Identify which cell holds the provided text, then report its (X, Y) central coordinate. 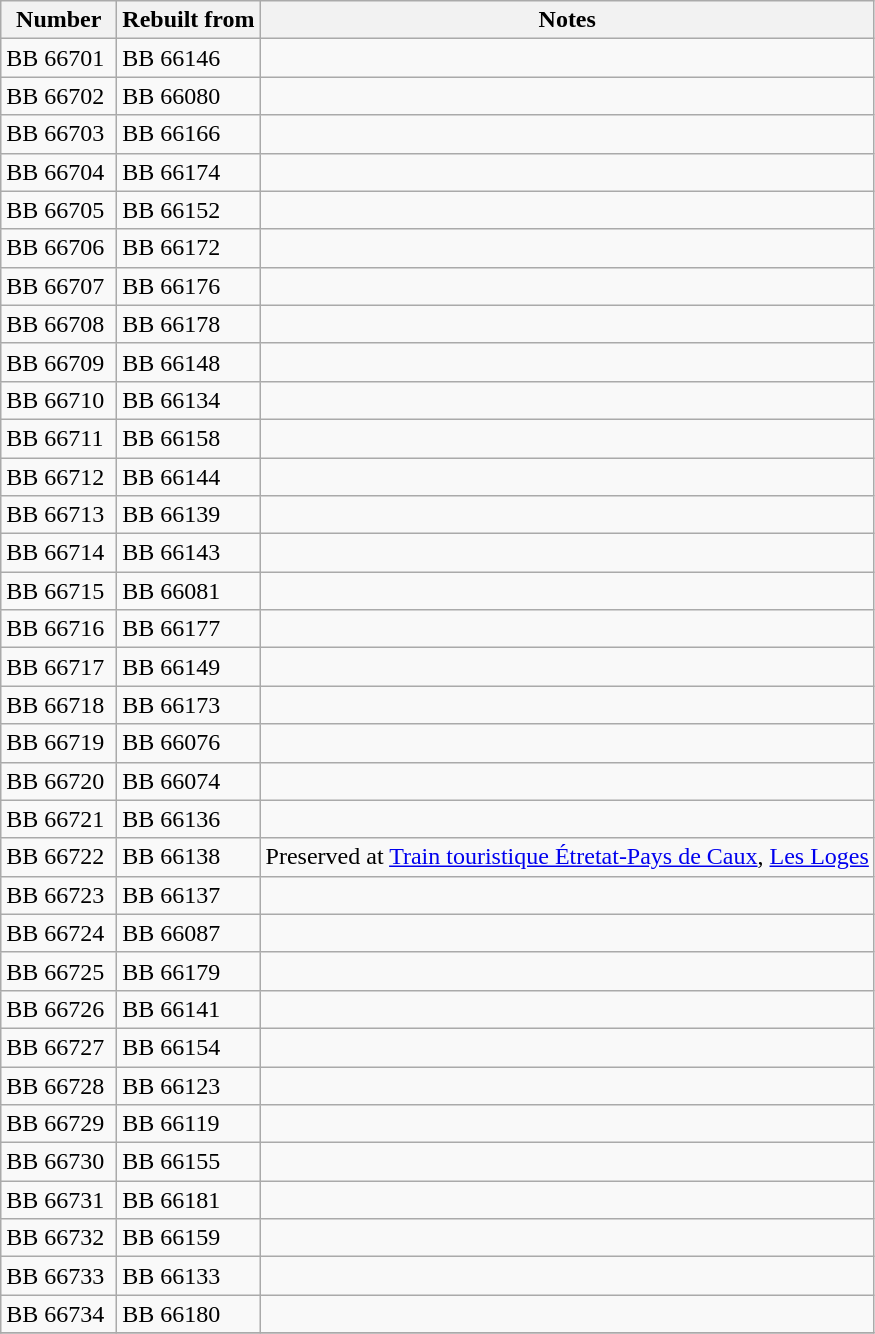
BB 66703 (59, 134)
BB 66717 (59, 667)
BB 66159 (188, 1238)
BB 66704 (59, 172)
BB 66074 (188, 781)
BB 66729 (59, 1124)
BB 66701 (59, 58)
BB 66724 (59, 933)
Preserved at Train touristique Étretat-Pays de Caux, Les Loges (567, 857)
BB 66138 (188, 857)
BB 66709 (59, 362)
BB 66178 (188, 324)
BB 66172 (188, 248)
BB 66144 (188, 477)
BB 66174 (188, 172)
BB 66707 (59, 286)
BB 66731 (59, 1200)
BB 66728 (59, 1085)
BB 66718 (59, 705)
BB 66152 (188, 210)
BB 66134 (188, 400)
BB 66723 (59, 895)
BB 66733 (59, 1276)
BB 66087 (188, 933)
BB 66705 (59, 210)
BB 66076 (188, 743)
BB 66721 (59, 819)
BB 66725 (59, 971)
BB 66713 (59, 515)
Notes (567, 20)
BB 66715 (59, 591)
BB 66179 (188, 971)
BB 66714 (59, 553)
BB 66166 (188, 134)
BB 66081 (188, 591)
BB 66727 (59, 1047)
BB 66706 (59, 248)
BB 66137 (188, 895)
BB 66158 (188, 438)
BB 66722 (59, 857)
BB 66719 (59, 743)
Rebuilt from (188, 20)
BB 66730 (59, 1162)
BB 66177 (188, 629)
BB 66133 (188, 1276)
BB 66141 (188, 1009)
BB 66149 (188, 667)
BB 66123 (188, 1085)
BB 66710 (59, 400)
BB 66716 (59, 629)
BB 66146 (188, 58)
BB 66148 (188, 362)
BB 66143 (188, 553)
BB 66176 (188, 286)
BB 66119 (188, 1124)
BB 66080 (188, 96)
BB 66702 (59, 96)
BB 66720 (59, 781)
BB 66732 (59, 1238)
BB 66173 (188, 705)
BB 66155 (188, 1162)
BB 66181 (188, 1200)
BB 66711 (59, 438)
BB 66726 (59, 1009)
BB 66734 (59, 1314)
BB 66180 (188, 1314)
BB 66712 (59, 477)
BB 66136 (188, 819)
Number (59, 20)
BB 66154 (188, 1047)
BB 66708 (59, 324)
BB 66139 (188, 515)
